Search for the cell housing the specified text and yield its (x, y) center coordinate. 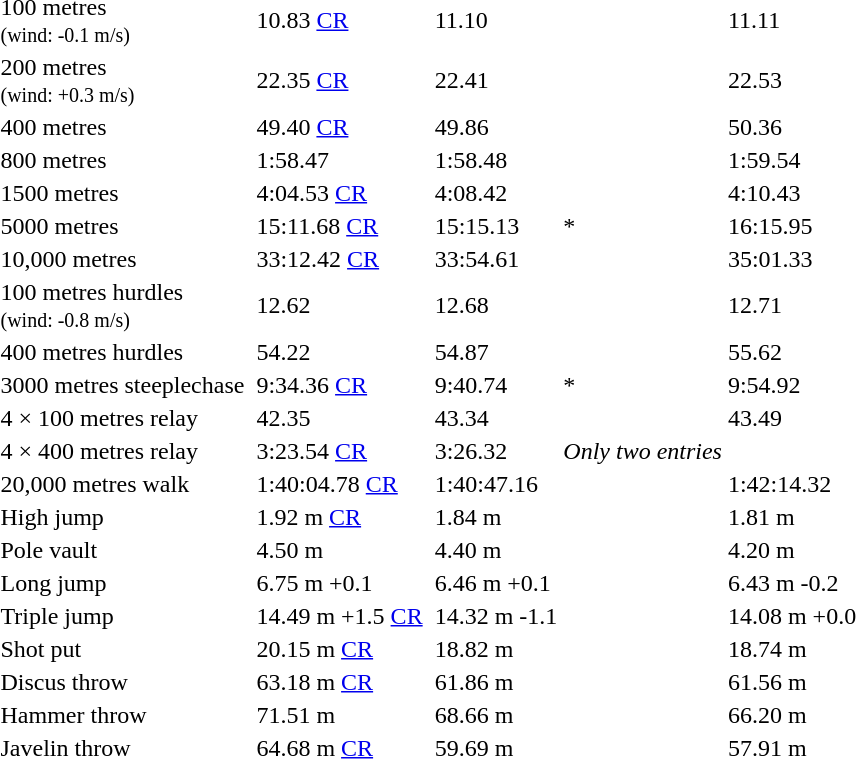
4.40 m (496, 550)
71.51 m (340, 715)
14.49 m +1.5 CR (340, 616)
3:23.54 CR (340, 451)
6.75 m +0.1 (340, 583)
22.35 CR (340, 80)
9:34.36 CR (340, 385)
1.92 m CR (340, 517)
1:58.47 (340, 160)
18.82 m (496, 649)
15:15.13 (496, 226)
14.32 m -1.1 (496, 616)
33:12.42 CR (340, 259)
1:40:47.16 (496, 484)
43.34 (496, 418)
4:08.42 (496, 193)
9:40.74 (496, 385)
Only two entries (643, 451)
1:58.48 (496, 160)
6.46 m +0.1 (496, 583)
49.40 CR (340, 127)
3:26.32 (496, 451)
1:40:04.78 CR (340, 484)
12.68 (496, 306)
54.22 (340, 352)
68.66 m (496, 715)
54.87 (496, 352)
1.84 m (496, 517)
42.35 (340, 418)
4.50 m (340, 550)
61.86 m (496, 682)
15:11.68 CR (340, 226)
20.15 m CR (340, 649)
63.18 m CR (340, 682)
49.86 (496, 127)
4:04.53 CR (340, 193)
12.62 (340, 306)
33:54.61 (496, 259)
22.41 (496, 80)
